Scan for the cell matching the given text and deliver its [X, Y] coordinate at center. 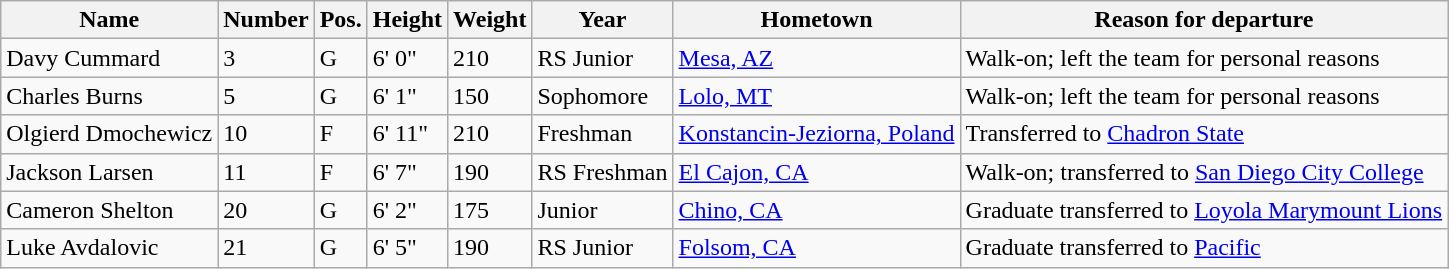
Luke Avdalovic [110, 248]
175 [490, 210]
Year [602, 20]
Charles Burns [110, 96]
Olgierd Dmochewicz [110, 134]
Sophomore [602, 96]
6' 1" [407, 96]
3 [266, 58]
Folsom, CA [816, 248]
Lolo, MT [816, 96]
Junior [602, 210]
150 [490, 96]
El Cajon, CA [816, 172]
RS Freshman [602, 172]
Weight [490, 20]
Reason for departure [1204, 20]
Transferred to Chadron State [1204, 134]
6' 5" [407, 248]
Cameron Shelton [110, 210]
Pos. [340, 20]
6' 2" [407, 210]
6' 11" [407, 134]
Number [266, 20]
Konstancin-Jeziorna, Poland [816, 134]
Chino, CA [816, 210]
Height [407, 20]
Jackson Larsen [110, 172]
Graduate transferred to Loyola Marymount Lions [1204, 210]
Hometown [816, 20]
Walk-on; transferred to San Diego City College [1204, 172]
Mesa, AZ [816, 58]
Name [110, 20]
11 [266, 172]
21 [266, 248]
Graduate transferred to Pacific [1204, 248]
5 [266, 96]
Freshman [602, 134]
20 [266, 210]
6' 0" [407, 58]
10 [266, 134]
Davy Cummard [110, 58]
6' 7" [407, 172]
